Output the [X, Y] coordinate of the center of the cell containing the given text.  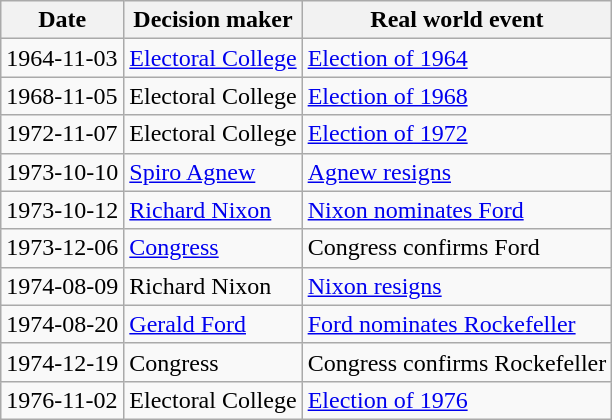
Agnew resigns [457, 172]
Ford nominates Rockefeller [457, 324]
1973-10-12 [62, 210]
Election of 1972 [457, 134]
Date [62, 20]
Gerald Ford [213, 324]
1973-10-10 [62, 172]
1964-11-03 [62, 58]
Real world event [457, 20]
1973-12-06 [62, 248]
Election of 1968 [457, 96]
1974-08-20 [62, 324]
Decision maker [213, 20]
1976-11-02 [62, 400]
Election of 1964 [457, 58]
Congress confirms Ford [457, 248]
Congress confirms Rockefeller [457, 362]
1974-12-19 [62, 362]
1968-11-05 [62, 96]
1974-08-09 [62, 286]
Nixon resigns [457, 286]
Election of 1976 [457, 400]
Spiro Agnew [213, 172]
1972-11-07 [62, 134]
Nixon nominates Ford [457, 210]
